Return [x, y] of the center of cell containing provided text 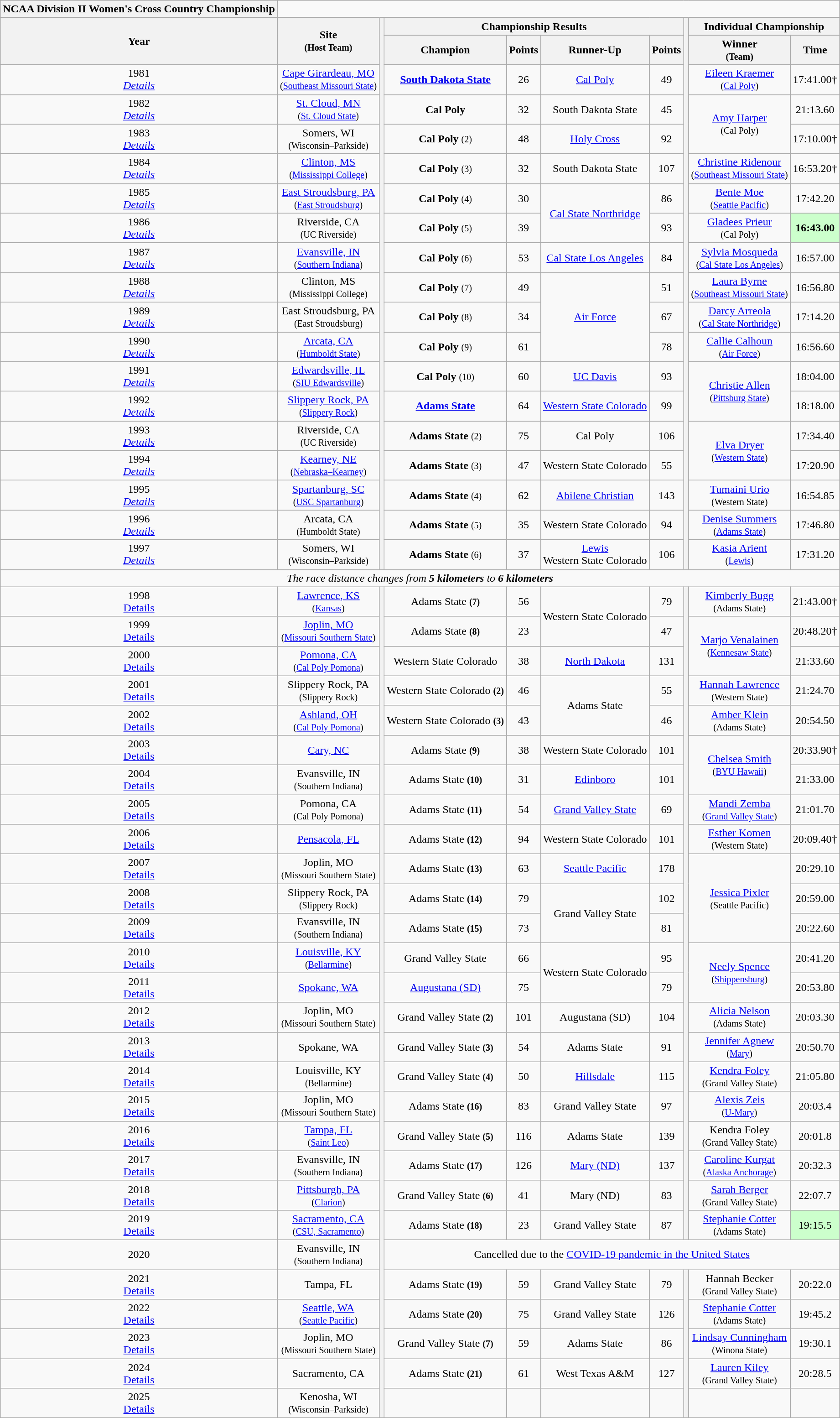
17:34.40 [815, 436]
26 [524, 79]
Lauren Kiley(Grand Valley State) [740, 1373]
Jessica Pixler(Seattle Pacific) [740, 899]
Adams State (5) [446, 525]
Cal Poly (4) [446, 198]
20:50.70 [815, 1047]
1990Details [139, 347]
Western State Colorado (2) [446, 691]
1993Details [139, 436]
Individual Championship [764, 26]
Jennifer Agnew(Mary) [740, 1047]
Grand Valley State (3) [446, 1047]
Championship Results [534, 26]
17:46.80 [815, 525]
2007Details [139, 869]
20:32.3 [815, 1165]
104 [667, 1017]
1986Details [139, 228]
1989Details [139, 317]
2023Details [139, 1344]
2021Details [139, 1284]
Sylvia Mosqueda(Cal State Los Angeles) [740, 257]
Cal Poly (8) [446, 317]
St. Cloud, MN(St. Cloud State) [328, 109]
20:29.10 [815, 869]
Mandi Zemba(Grand Valley State) [740, 809]
Adams State (11) [446, 809]
2001Details [139, 691]
2003Details [139, 750]
2011Details [139, 987]
34 [524, 317]
51 [667, 287]
Christine Ridenour(Southeast Missouri State) [740, 169]
LewisWestern State Colorado [595, 555]
16:53.20† [815, 169]
41 [524, 1195]
20:22.60 [815, 928]
97 [667, 1106]
Grand Valley State (2) [446, 1017]
1996Details [139, 525]
69 [667, 809]
Cary, NC [328, 750]
39 [524, 228]
1982Details [139, 109]
20:54.50 [815, 720]
Year [139, 41]
1992Details [139, 406]
Adams State (15) [446, 928]
1987Details [139, 257]
Cal State Northridge [595, 213]
Alicia Nelson(Adams State) [740, 1017]
2013Details [139, 1047]
1998Details [139, 601]
Adams State (7) [446, 601]
21:43.00† [815, 601]
99 [667, 406]
Tampa, FL [328, 1284]
2014Details [139, 1077]
20:22.0 [815, 1284]
Adams State (4) [446, 495]
95 [667, 958]
21:13.60 [815, 109]
Tumaini Urio(Western State) [740, 495]
2019Details [139, 1225]
Cal Poly (10) [446, 377]
16:43.00 [815, 228]
North Dakota [595, 661]
Cal Poly (5) [446, 228]
78 [667, 347]
20:28.5 [815, 1373]
16:56.80 [815, 287]
115 [667, 1077]
53 [524, 257]
Adams State (18) [446, 1225]
Neely Spence(Shippensburg) [740, 973]
1981Details [139, 79]
2016Details [139, 1136]
66 [524, 958]
Grand Valley State (5) [446, 1136]
43 [524, 720]
73 [524, 928]
Kearney, NE(Nebraska–Kearney) [328, 465]
Adams State (17) [446, 1165]
Cal Poly (9) [446, 347]
Chelsea Smith(BYU Hawaii) [740, 765]
Edinboro [595, 779]
Adams State (2) [446, 436]
Spartanburg, SC(USC Spartanburg) [328, 495]
Amy Harper(Cal Poly) [740, 124]
1999Details [139, 631]
Denise Summers(Adams State) [740, 525]
137 [667, 1165]
Alexis Zeis(U-Mary) [740, 1106]
Adams State (16) [446, 1106]
Tampa, FL(Saint Leo) [328, 1136]
20:48.20† [815, 631]
Seattle, WA(Seattle Pacific) [328, 1314]
48 [524, 139]
20:53.80 [815, 987]
20:59.00 [815, 899]
Adams State (6) [446, 555]
1995Details [139, 495]
131 [667, 661]
Ashland, OH(Cal Poly Pomona) [328, 720]
Adams State (19) [446, 1284]
67 [667, 317]
Adams State (10) [446, 779]
1988Details [139, 287]
2010Details [139, 958]
Grand Valley State (7) [446, 1344]
56 [524, 601]
16:56.60 [815, 347]
Esther Komen(Western State) [740, 839]
1994Details [139, 465]
81 [667, 928]
Gladees Prieur(Cal Poly) [740, 228]
Adams State (3) [446, 465]
21:33.00 [815, 779]
2008Details [139, 899]
1984Details [139, 169]
Cal Poly (2) [446, 139]
Lawrence, KS(Kansas) [328, 601]
87 [667, 1225]
2017Details [139, 1165]
Adams State (21) [446, 1373]
Marjo Venalainen(Kennesaw State) [740, 646]
2025Details [139, 1403]
Caroline Kurgat(Alaska Anchorage) [740, 1165]
21:33.60 [815, 661]
50 [524, 1077]
Hannah Lawrence(Western State) [740, 691]
Adams State (20) [446, 1314]
116 [524, 1136]
63 [524, 869]
Cal Poly (7) [446, 287]
Bente Moe(Seattle Pacific) [740, 198]
20:01.8 [815, 1136]
Sacramento, CA(CSU, Sacramento) [328, 1225]
19:15.5 [815, 1225]
1983Details [139, 139]
Cal State Los Angeles [595, 257]
2015Details [139, 1106]
20:09.40† [815, 839]
Eileen Kraemer(Cal Poly) [740, 79]
Pittsburgh, PA(Clarion) [328, 1195]
Site(Host Team) [328, 41]
Callie Calhoun(Air Force) [740, 347]
Seattle Pacific [595, 869]
Adams State (8) [446, 631]
84 [667, 257]
NCAA Division II Women's Cross Country Championship [139, 9]
Christie Allen(Pittsburg State) [740, 391]
2005Details [139, 809]
178 [667, 869]
UC Davis [595, 377]
107 [667, 169]
The race distance changes from 5 kilometers to 6 kilometers [420, 578]
17:41.00† [815, 79]
West Texas A&M [595, 1373]
Darcy Arreola(Cal State Northridge) [740, 317]
20:03.4 [815, 1106]
Cal Poly (3) [446, 169]
35 [524, 525]
Kimberly Bugg(Adams State) [740, 601]
Sarah Berger(Grand Valley State) [740, 1195]
Kasia Arient(Lewis) [740, 555]
2012Details [139, 1017]
21:05.80 [815, 1077]
2006Details [139, 839]
22:07.7 [815, 1195]
Elva Dryer(Western State) [740, 451]
Holy Cross [595, 139]
2020 [139, 1255]
127 [667, 1373]
Grand Valley State (6) [446, 1195]
Champion [446, 50]
2018Details [139, 1195]
Western State Colorado (3) [446, 720]
20:41.20 [815, 958]
17:42.20 [815, 198]
1997Details [139, 555]
60 [524, 377]
Amber Klein(Adams State) [740, 720]
Grand Valley State (4) [446, 1077]
31 [524, 779]
18:04.00 [815, 377]
Adams State (13) [446, 869]
Kenosha, WI(Wisconsin–Parkside) [328, 1403]
Air Force [595, 317]
2022Details [139, 1314]
17:20.90 [815, 465]
2009Details [139, 928]
Laura Byrne(Southeast Missouri State) [740, 287]
16:57.00 [815, 257]
Cancelled due to the COVID-19 pandemic in the United States [612, 1255]
Adams State (9) [446, 750]
21:01.70 [815, 809]
Pensacola, FL [328, 839]
19:30.1 [815, 1344]
Cape Girardeau, MO(Southeast Missouri State) [328, 79]
Edwardsville, IL(SIU Edwardsville) [328, 377]
64 [524, 406]
Runner-Up [595, 50]
Time [815, 50]
Hannah Becker(Grand Valley State) [740, 1284]
Adams State (12) [446, 839]
2000Details [139, 661]
143 [667, 495]
2002Details [139, 720]
18:18.00 [815, 406]
Abilene Christian [595, 495]
37 [524, 555]
19:45.2 [815, 1314]
Sacramento, CA [328, 1373]
20:33.90† [815, 750]
2024Details [139, 1373]
1991Details [139, 377]
17:31.20 [815, 555]
17:14.20 [815, 317]
92 [667, 139]
45 [667, 109]
21:24.70 [815, 691]
2004Details [139, 779]
17:10.00† [815, 139]
91 [667, 1047]
102 [667, 899]
Hillsdale [595, 1077]
139 [667, 1136]
Winner(Team) [740, 50]
Adams State (14) [446, 899]
16:54.85 [815, 495]
Cal Poly (6) [446, 257]
20:03.30 [815, 1017]
1985Details [139, 198]
62 [524, 495]
Lindsay Cunningham(Winona State) [740, 1344]
30 [524, 198]
